Pinpoint the cell where the given text exists, returning its (x, y) midpoint coordinate. 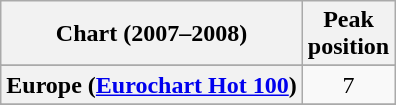
Chart (2007–2008) (152, 34)
Europe (Eurochart Hot 100) (152, 85)
Peakposition (348, 34)
7 (348, 85)
